For the text-containing cell, return its midpoint in [X, Y] coordinate format. 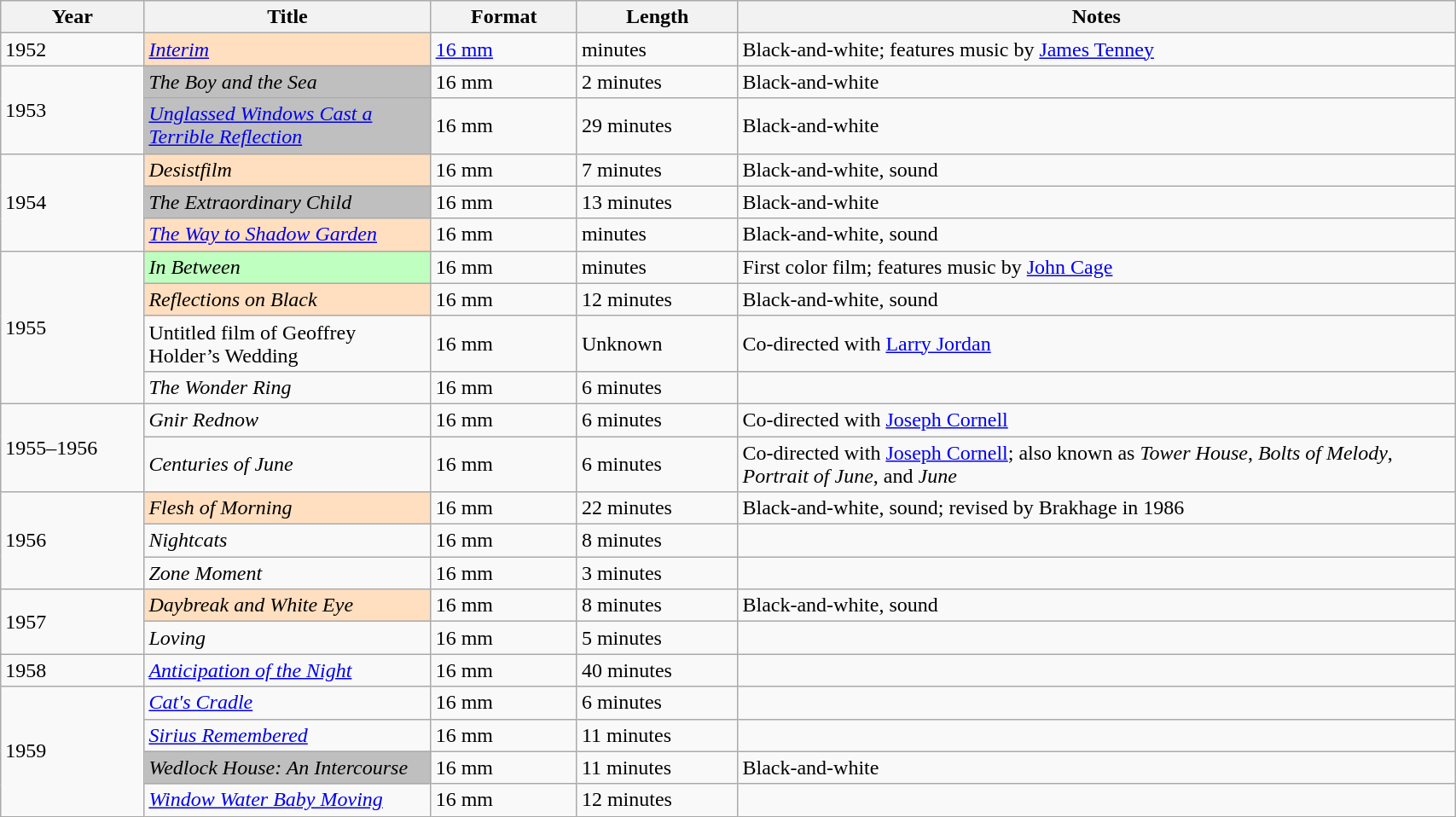
29 minutes [657, 126]
The Extraordinary Child [287, 202]
Year [73, 17]
Format [503, 17]
Window Water Baby Moving [287, 800]
Co-directed with Larry Jordan [1097, 343]
1959 [73, 751]
Nightcats [287, 541]
Unglassed Windows Cast a Terrible Reflection [287, 126]
3 minutes [657, 573]
1952 [73, 49]
Black-and-white; features music by James Tenney [1097, 49]
Gnir Rednow [287, 420]
Black-and-white, sound; revised by Brakhage in 1986 [1097, 508]
Centuries of June [287, 464]
Untitled film of Geoffrey Holder’s Wedding [287, 343]
Title [287, 17]
1956 [73, 541]
Daybreak and White Eye [287, 606]
13 minutes [657, 202]
Reflections on Black [287, 299]
Sirius Remembered [287, 735]
Notes [1097, 17]
Length [657, 17]
1955 [73, 327]
Anticipation of the Night [287, 670]
40 minutes [657, 670]
1957 [73, 622]
Cat's Cradle [287, 703]
In Between [287, 267]
1958 [73, 670]
Interim [287, 49]
The Way to Shadow Garden [287, 235]
The Boy and the Sea [287, 82]
The Wonder Ring [287, 387]
Co-directed with Joseph Cornell [1097, 420]
First color film; features music by John Cage [1097, 267]
22 minutes [657, 508]
7 minutes [657, 170]
Loving [287, 638]
1954 [73, 202]
Flesh of Morning [287, 508]
Co-directed with Joseph Cornell; also known as Tower House, Bolts of Melody, Portrait of June, and June [1097, 464]
Unknown [657, 343]
Zone Moment [287, 573]
1955–1956 [73, 447]
Wedlock House: An Intercourse [287, 768]
2 minutes [657, 82]
5 minutes [657, 638]
Desistfilm [287, 170]
1953 [73, 109]
